Detect which cell encompasses the target text, then output its [X, Y] center coordinate. 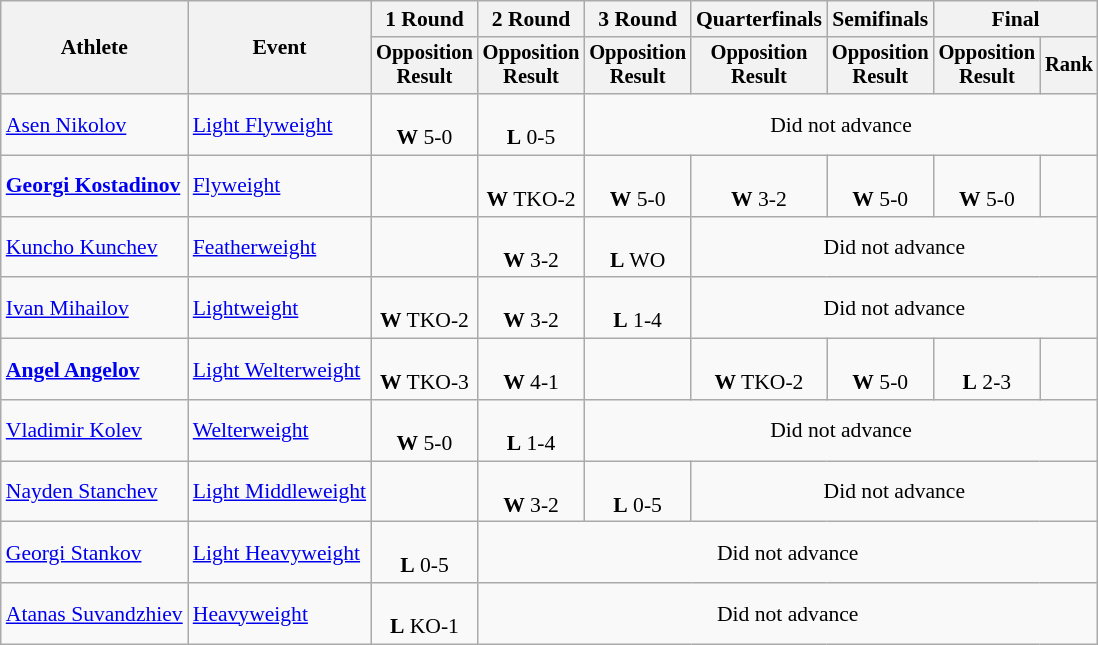
Georgi Stankov [94, 552]
Vladimir Kolev [94, 430]
L WO [638, 248]
Final [1016, 19]
L 2-3 [988, 370]
Georgi Kostadinov [94, 186]
Kuncho Kunchev [94, 248]
Nayden Stanchev [94, 492]
Welterweight [280, 430]
Rank [1069, 66]
L KO-1 [424, 614]
Athlete [94, 48]
Light Flyweight [280, 124]
Light Heavyweight [280, 552]
Event [280, 48]
2 Round [532, 19]
Light Middleweight [280, 492]
3 Round [638, 19]
Angel Angelov [94, 370]
Featherweight [280, 248]
W TKO-3 [424, 370]
Asen Nikolov [94, 124]
1 Round [424, 19]
Light Welterweight [280, 370]
Heavyweight [280, 614]
W 4-1 [532, 370]
Semifinals [880, 19]
Flyweight [280, 186]
Ivan Mihailov [94, 308]
Lightweight [280, 308]
Quarterfinals [759, 19]
Atanas Suvandzhiev [94, 614]
